For the text-containing cell, return its midpoint in [x, y] coordinate format. 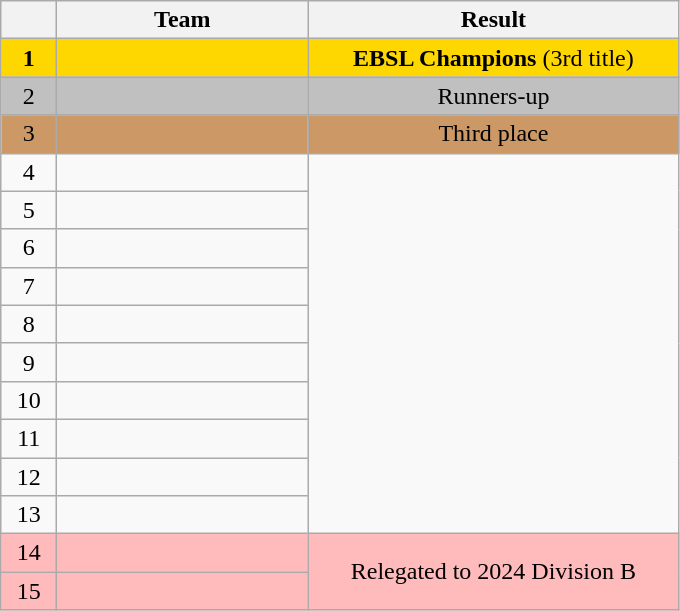
EBSL Champions (3rd title) [494, 58]
3 [29, 134]
6 [29, 248]
11 [29, 438]
Team [182, 20]
Runners-up [494, 96]
10 [29, 400]
Result [494, 20]
12 [29, 477]
2 [29, 96]
14 [29, 553]
Third place [494, 134]
1 [29, 58]
9 [29, 362]
8 [29, 324]
4 [29, 172]
Relegated to 2024 Division B [494, 572]
13 [29, 515]
15 [29, 591]
7 [29, 286]
5 [29, 210]
